Provide the [X, Y] coordinate of the cell's center where the given text is located.  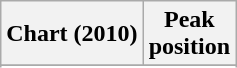
Chart (2010) [72, 34]
Peakposition [189, 34]
